From the cell containing the given text, extract its center point as (x, y) coordinate. 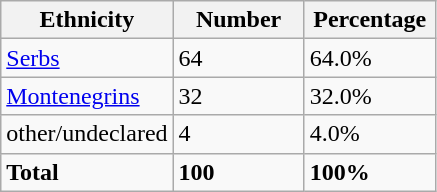
Number (238, 20)
100% (370, 172)
Percentage (370, 20)
other/undeclared (87, 134)
4.0% (370, 134)
Montenegrins (87, 96)
Total (87, 172)
32 (238, 96)
32.0% (370, 96)
4 (238, 134)
Ethnicity (87, 20)
64.0% (370, 58)
Serbs (87, 58)
64 (238, 58)
100 (238, 172)
